Locate the cell with the specified text and output its [x, y] center coordinate. 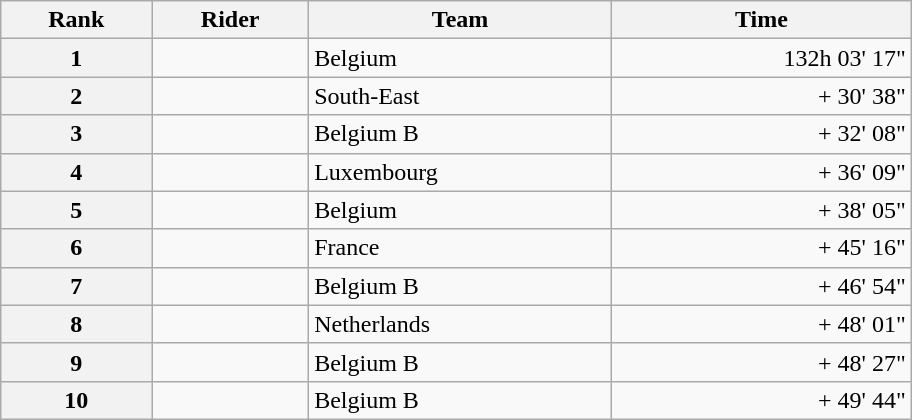
+ 49' 44" [762, 400]
South-East [460, 96]
+ 36' 09" [762, 172]
1 [76, 58]
8 [76, 324]
3 [76, 134]
France [460, 248]
+ 38' 05" [762, 210]
Rank [76, 20]
9 [76, 362]
4 [76, 172]
10 [76, 400]
Netherlands [460, 324]
7 [76, 286]
+ 48' 27" [762, 362]
+ 48' 01" [762, 324]
6 [76, 248]
+ 32' 08" [762, 134]
+ 45' 16" [762, 248]
Team [460, 20]
+ 46' 54" [762, 286]
5 [76, 210]
Time [762, 20]
Rider [230, 20]
132h 03' 17" [762, 58]
+ 30' 38" [762, 96]
2 [76, 96]
Luxembourg [460, 172]
